Find where the given text appears and provide that cell's center as [x, y] coordinate. 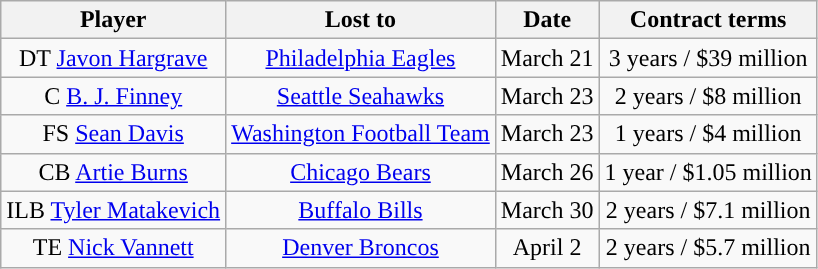
1 year / $1.05 million [708, 172]
April 2 [547, 248]
Philadelphia Eagles [361, 58]
March 21 [547, 58]
DT Javon Hargrave [114, 58]
CB Artie Burns [114, 172]
2 years / $5.7 million [708, 248]
ILB Tyler Matakevich [114, 210]
Denver Broncos [361, 248]
March 30 [547, 210]
2 years / $7.1 million [708, 210]
Player [114, 20]
Lost to [361, 20]
Contract terms [708, 20]
Seattle Seahawks [361, 96]
TE Nick Vannett [114, 248]
FS Sean Davis [114, 134]
2 years / $8 million [708, 96]
Washington Football Team [361, 134]
C B. J. Finney [114, 96]
Buffalo Bills [361, 210]
3 years / $39 million [708, 58]
1 years / $4 million [708, 134]
Date [547, 20]
March 26 [547, 172]
Chicago Bears [361, 172]
